Output the (X, Y) coordinate of the center of the cell containing the given text.  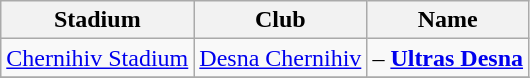
Desna Chernihiv (280, 58)
Name (448, 20)
Stadium (98, 20)
Chernihiv Stadium (98, 58)
Club (280, 20)
– Ultras Desna (448, 58)
